Identify which cell holds the provided text, then report its [X, Y] central coordinate. 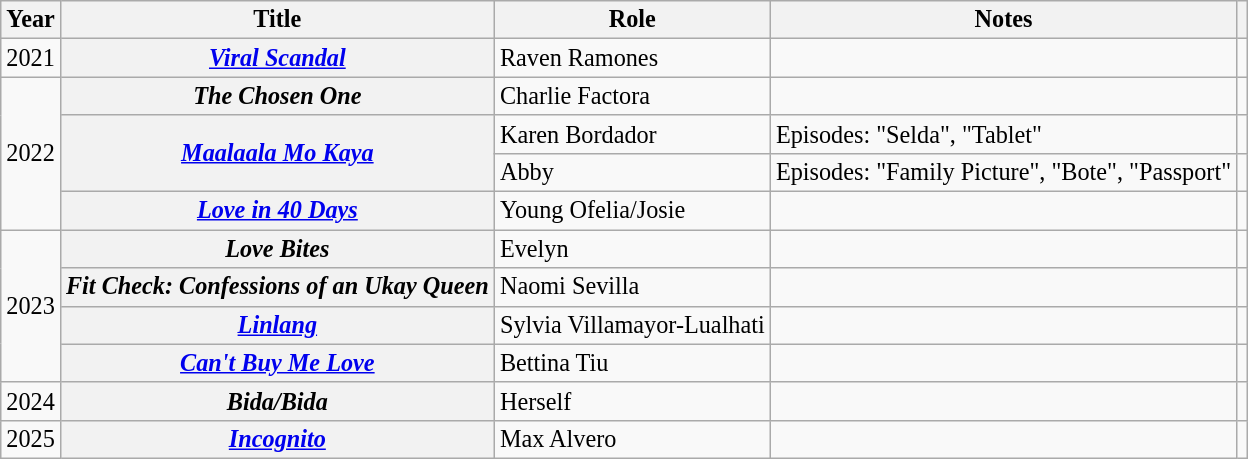
Evelyn [632, 249]
Karen Bordador [632, 134]
Sylvia Villamayor-Lualhati [632, 325]
Abby [632, 173]
Linlang [277, 325]
Can't Buy Me Love [277, 363]
2023 [31, 306]
Bida/Bida [277, 401]
Viral Scandal [277, 58]
Episodes: "Selda", "Tablet" [1003, 134]
Role [632, 20]
Charlie Factora [632, 96]
Max Alvero [632, 440]
Love in 40 Days [277, 211]
Notes [1003, 20]
Episodes: "Family Picture", "Bote", "Passport" [1003, 173]
The Chosen One [277, 96]
Herself [632, 401]
Incognito [277, 440]
2021 [31, 58]
Fit Check: Confessions of an Ukay Queen [277, 287]
Year [31, 20]
Naomi Sevilla [632, 287]
Bettina Tiu [632, 363]
Maalaala Mo Kaya [277, 153]
2025 [31, 440]
Raven Ramones [632, 58]
Young Ofelia/Josie [632, 211]
2024 [31, 401]
2022 [31, 154]
Love Bites [277, 249]
Title [277, 20]
